Scan for the cell matching the given text and deliver its (X, Y) coordinate at center. 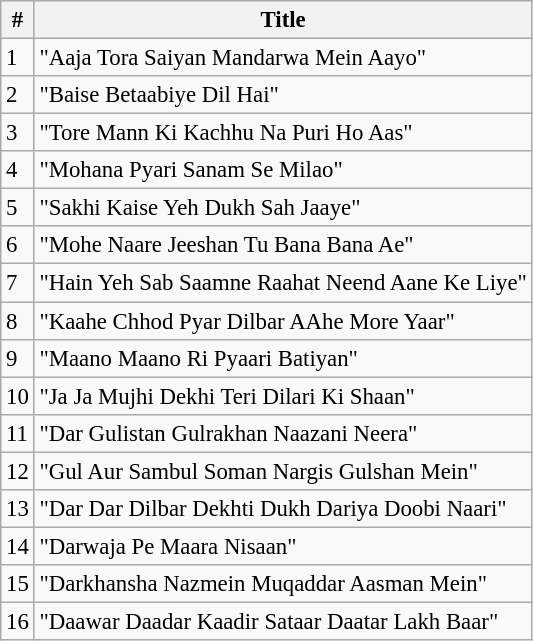
"Dar Gulistan Gulrakhan Naazani Neera" (283, 433)
# (18, 20)
"Darwaja Pe Maara Nisaan" (283, 546)
"Aaja Tora Saiyan Mandarwa Mein Aayo" (283, 58)
11 (18, 433)
5 (18, 208)
16 (18, 621)
6 (18, 245)
8 (18, 321)
13 (18, 509)
"Gul Aur Sambul Soman Nargis Gulshan Mein" (283, 471)
"Darkhansha Nazmein Muqaddar Aasman Mein" (283, 584)
2 (18, 95)
12 (18, 471)
15 (18, 584)
Title (283, 20)
"Tore Mann Ki Kachhu Na Puri Ho Aas" (283, 133)
"Ja Ja Mujhi Dekhi Teri Dilari Ki Shaan" (283, 396)
3 (18, 133)
"Mohana Pyari Sanam Se Milao" (283, 170)
"Sakhi Kaise Yeh Dukh Sah Jaaye" (283, 208)
7 (18, 283)
"Hain Yeh Sab Saamne Raahat Neend Aane Ke Liye" (283, 283)
"Maano Maano Ri Pyaari Batiyan" (283, 358)
"Baise Betaabiye Dil Hai" (283, 95)
"Kaahe Chhod Pyar Dilbar AAhe More Yaar" (283, 321)
"Dar Dar Dilbar Dekhti Dukh Dariya Doobi Naari" (283, 509)
"Mohe Naare Jeeshan Tu Bana Bana Ae" (283, 245)
10 (18, 396)
1 (18, 58)
9 (18, 358)
14 (18, 546)
4 (18, 170)
"Daawar Daadar Kaadir Sataar Daatar Lakh Baar" (283, 621)
